Return (x, y) of the center of cell containing provided text 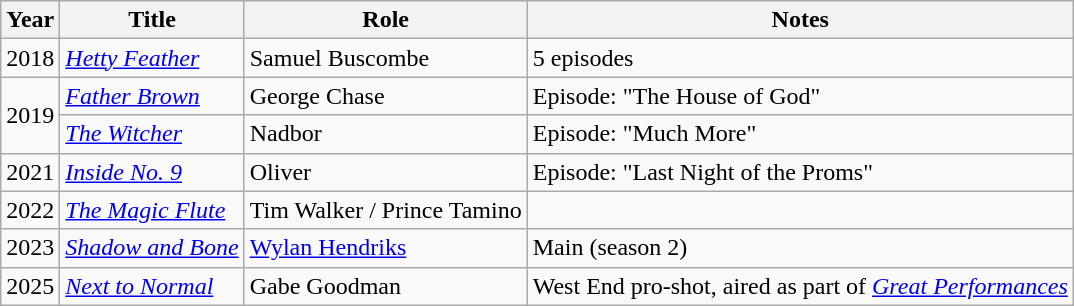
Year (30, 20)
West End pro-shot, aired as part of Great Performances (800, 286)
2019 (30, 115)
Tim Walker / Prince Tamino (386, 210)
Inside No. 9 (152, 172)
Father Brown (152, 96)
2023 (30, 248)
George Chase (386, 96)
Hetty Feather (152, 58)
Episode: "Much More" (800, 134)
2021 (30, 172)
Episode: "The House of God" (800, 96)
Oliver (386, 172)
Main (season 2) (800, 248)
Role (386, 20)
Notes (800, 20)
5 episodes (800, 58)
Gabe Goodman (386, 286)
Samuel Buscombe (386, 58)
Wylan Hendriks (386, 248)
Shadow and Bone (152, 248)
Nadbor (386, 134)
Title (152, 20)
Episode: "Last Night of the Proms" (800, 172)
The Magic Flute (152, 210)
Next to Normal (152, 286)
The Witcher (152, 134)
2022 (30, 210)
2018 (30, 58)
2025 (30, 286)
